Return the [x, y] coordinate for the center point of the cell that contains the specified text.  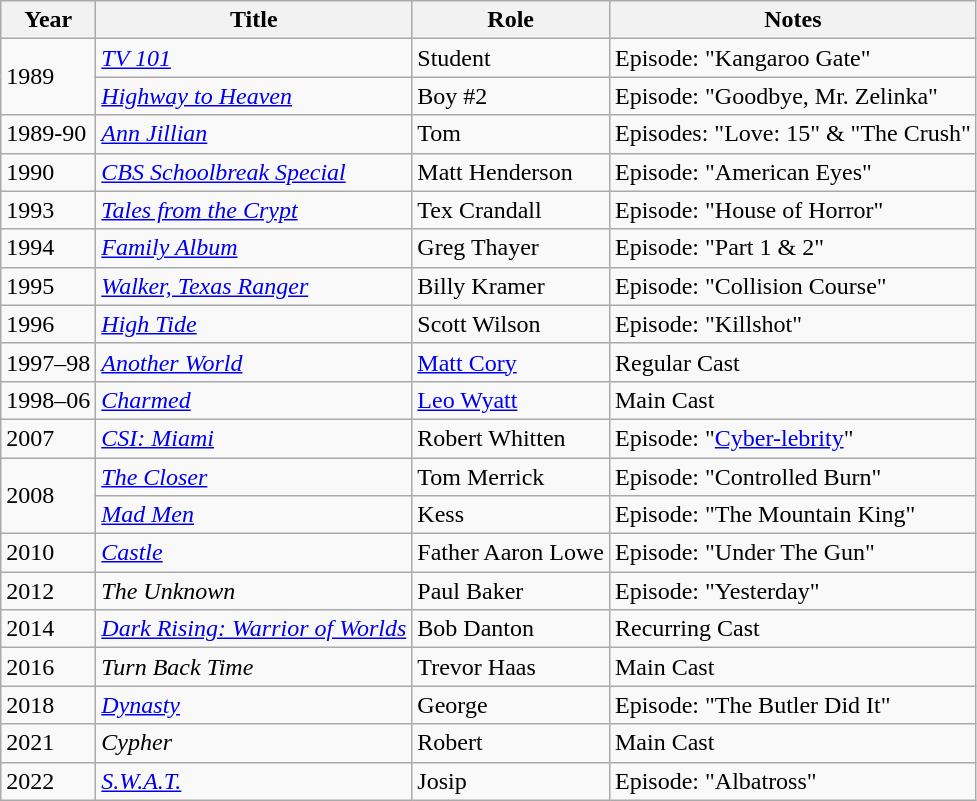
CBS Schoolbreak Special [254, 172]
TV 101 [254, 58]
Episode: "Killshot" [792, 324]
Ann Jillian [254, 134]
Matt Henderson [511, 172]
Robert Whitten [511, 438]
Castle [254, 553]
Episode: "House of Horror" [792, 210]
2007 [48, 438]
Episode: "Kangaroo Gate" [792, 58]
2016 [48, 667]
Episode: "The Butler Did It" [792, 705]
Robert [511, 743]
Family Album [254, 248]
Year [48, 20]
Father Aaron Lowe [511, 553]
Boy #2 [511, 96]
Episode: "Under The Gun" [792, 553]
Billy Kramer [511, 286]
Charmed [254, 400]
Tex Crandall [511, 210]
1993 [48, 210]
Recurring Cast [792, 629]
Trevor Haas [511, 667]
Episode: "Yesterday" [792, 591]
2010 [48, 553]
Matt Cory [511, 362]
2012 [48, 591]
Kess [511, 515]
1990 [48, 172]
Episodes: "Love: 15" & "The Crush" [792, 134]
Regular Cast [792, 362]
Episode: "Goodbye, Mr. Zelinka" [792, 96]
1996 [48, 324]
Episode: "Part 1 & 2" [792, 248]
The Unknown [254, 591]
George [511, 705]
Role [511, 20]
2021 [48, 743]
Leo Wyatt [511, 400]
Cypher [254, 743]
Title [254, 20]
2018 [48, 705]
Josip [511, 781]
1989-90 [48, 134]
1997–98 [48, 362]
S.W.A.T. [254, 781]
1994 [48, 248]
CSI: Miami [254, 438]
1995 [48, 286]
The Closer [254, 477]
Highway to Heaven [254, 96]
Mad Men [254, 515]
2022 [48, 781]
Walker, Texas Ranger [254, 286]
Tales from the Crypt [254, 210]
Turn Back Time [254, 667]
1998–06 [48, 400]
Notes [792, 20]
Student [511, 58]
Paul Baker [511, 591]
2014 [48, 629]
Tom [511, 134]
Tom Merrick [511, 477]
Episode: "American Eyes" [792, 172]
Episode: "Controlled Burn" [792, 477]
Bob Danton [511, 629]
Dark Rising: Warrior of Worlds [254, 629]
Episode: "Albatross" [792, 781]
Episode: "Collision Course" [792, 286]
2008 [48, 496]
Scott Wilson [511, 324]
Episode: "Cyber-lebrity" [792, 438]
1989 [48, 77]
Greg Thayer [511, 248]
High Tide [254, 324]
Dynasty [254, 705]
Episode: "The Mountain King" [792, 515]
Another World [254, 362]
